Determine the (X, Y) coordinate at the center of the cell enclosing the given text.  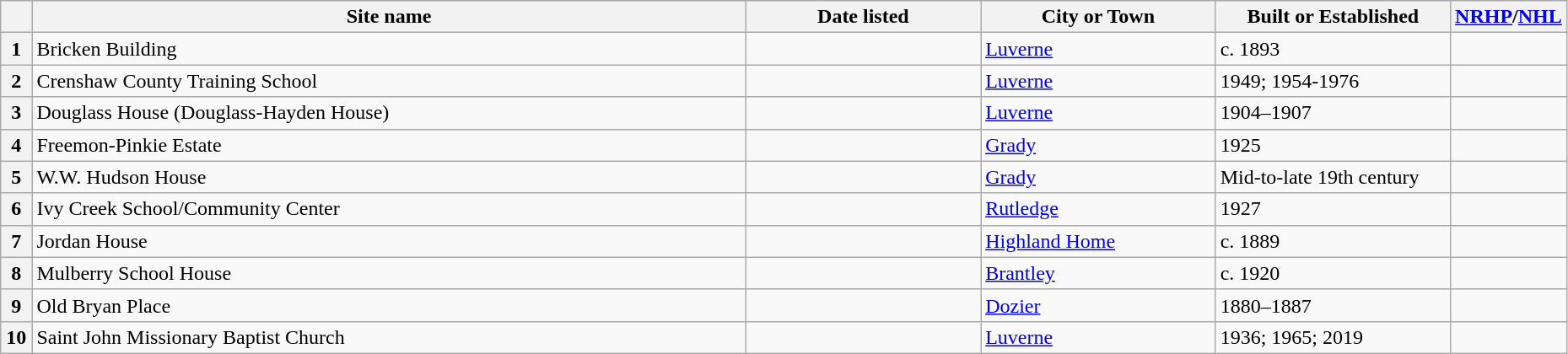
1925 (1333, 145)
Jordan House (389, 241)
Ivy Creek School/Community Center (389, 209)
7 (17, 241)
c. 1920 (1333, 273)
10 (17, 337)
Mid-to-late 19th century (1333, 177)
Bricken Building (389, 49)
5 (17, 177)
Old Bryan Place (389, 305)
Site name (389, 17)
8 (17, 273)
c. 1889 (1333, 241)
W.W. Hudson House (389, 177)
1949; 1954-1976 (1333, 81)
1927 (1333, 209)
6 (17, 209)
Date listed (863, 17)
City or Town (1098, 17)
1904–1907 (1333, 113)
Highland Home (1098, 241)
Dozier (1098, 305)
2 (17, 81)
Mulberry School House (389, 273)
1880–1887 (1333, 305)
Crenshaw County Training School (389, 81)
Saint John Missionary Baptist Church (389, 337)
Douglass House (Douglass-Hayden House) (389, 113)
3 (17, 113)
9 (17, 305)
Rutledge (1098, 209)
c. 1893 (1333, 49)
1 (17, 49)
1936; 1965; 2019 (1333, 337)
Freemon-Pinkie Estate (389, 145)
4 (17, 145)
Brantley (1098, 273)
Built or Established (1333, 17)
NRHP/NHL (1509, 17)
